Extract the [X, Y] coordinate from the center of the cell holding the provided text.  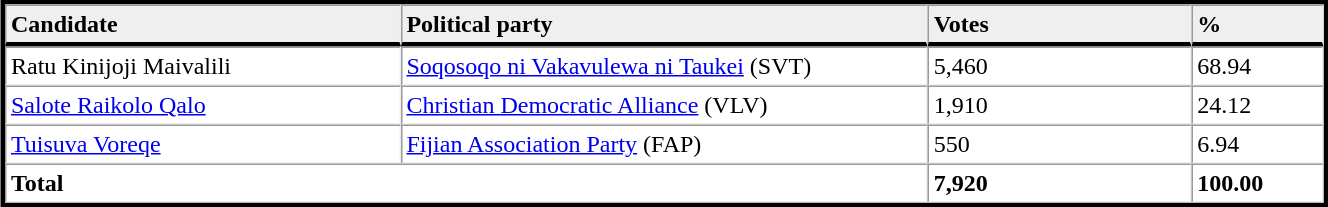
Total [466, 184]
5,460 [1060, 66]
7,920 [1060, 184]
Candidate [202, 25]
Ratu Kinijoji Maivalili [202, 66]
Salote Raikolo Qalo [202, 106]
% [1257, 25]
100.00 [1257, 184]
1,910 [1060, 106]
6.94 [1257, 144]
Tuisuva Voreqe [202, 144]
Political party [664, 25]
24.12 [1257, 106]
Soqosoqo ni Vakavulewa ni Taukei (SVT) [664, 66]
Christian Democratic Alliance (VLV) [664, 106]
550 [1060, 144]
Votes [1060, 25]
Fijian Association Party (FAP) [664, 144]
68.94 [1257, 66]
